Search for the cell housing the specified text and yield its [x, y] center coordinate. 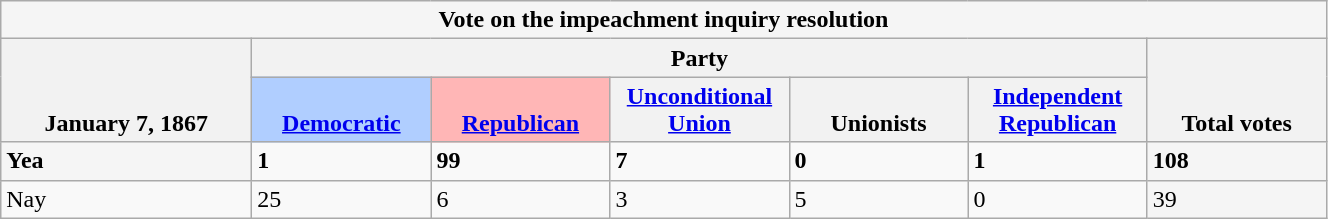
Vote on the impeachment inquiry resolution [664, 20]
January 7, 1867 [126, 90]
Independent Republican [1058, 110]
Republican [520, 110]
5 [878, 199]
6 [520, 199]
39 [1236, 199]
108 [1236, 161]
7 [700, 161]
Yea [126, 161]
Unconditional Union [700, 110]
Democratic [342, 110]
Party [700, 58]
25 [342, 199]
99 [520, 161]
3 [700, 199]
Nay [126, 199]
Total votes [1236, 90]
Unionists [878, 110]
